Pinpoint the cell where the given text exists, returning its (x, y) midpoint coordinate. 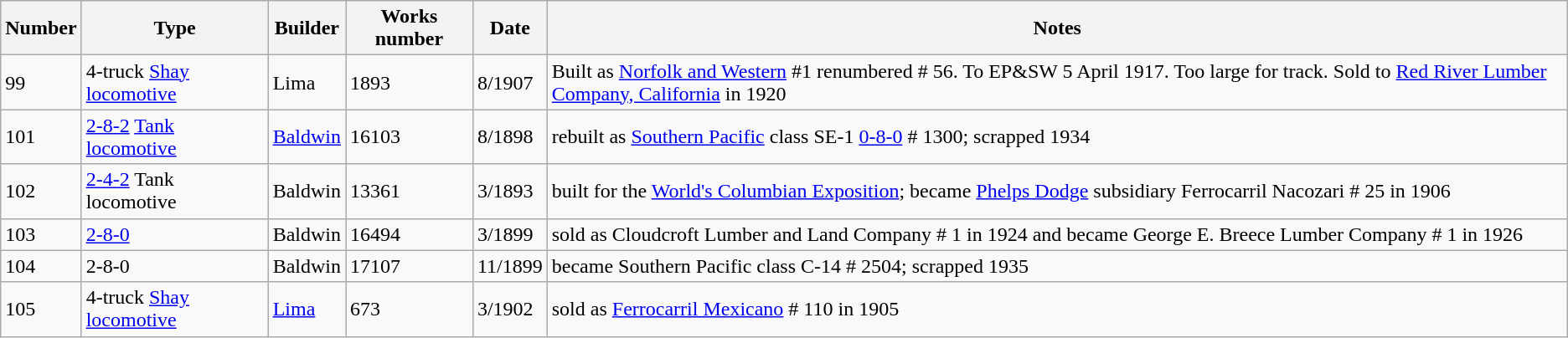
13361 (409, 191)
Built as Norfolk and Western #1 renumbered # 56. To EP&SW 5 April 1917. Too large for track. Sold to Red River Lumber Company, California in 1920 (1057, 82)
105 (41, 310)
17107 (409, 266)
16103 (409, 137)
Notes (1057, 28)
Date (509, 28)
102 (41, 191)
Type (174, 28)
101 (41, 137)
673 (409, 310)
104 (41, 266)
8/1907 (509, 82)
103 (41, 234)
3/1893 (509, 191)
became Southern Pacific class C-14 # 2504; scrapped 1935 (1057, 266)
2-8-2 Tank locomotive (174, 137)
sold as Cloudcroft Lumber and Land Company # 1 in 1924 and became George E. Breece Lumber Company # 1 in 1926 (1057, 234)
rebuilt as Southern Pacific class SE-1 0-8-0 # 1300; scrapped 1934 (1057, 137)
3/1899 (509, 234)
sold as Ferrocarril Mexicano # 110 in 1905 (1057, 310)
Number (41, 28)
2-4-2 Tank locomotive (174, 191)
99 (41, 82)
built for the World's Columbian Exposition; became Phelps Dodge subsidiary Ferrocarril Nacozari # 25 in 1906 (1057, 191)
16494 (409, 234)
1893 (409, 82)
8/1898 (509, 137)
Works number (409, 28)
11/1899 (509, 266)
Builder (307, 28)
3/1902 (509, 310)
